Determine the [x, y] coordinate at the center of the cell enclosing the given text.  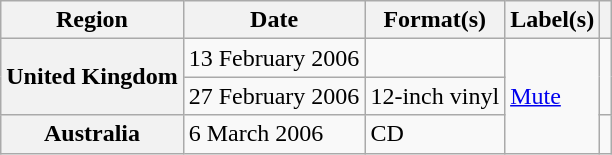
Format(s) [435, 20]
27 February 2006 [274, 96]
United Kingdom [92, 77]
13 February 2006 [274, 58]
6 March 2006 [274, 134]
Region [92, 20]
Mute [552, 96]
CD [435, 134]
12-inch vinyl [435, 96]
Australia [92, 134]
Label(s) [552, 20]
Date [274, 20]
